From the cell containing the given text, extract its center point as [x, y] coordinate. 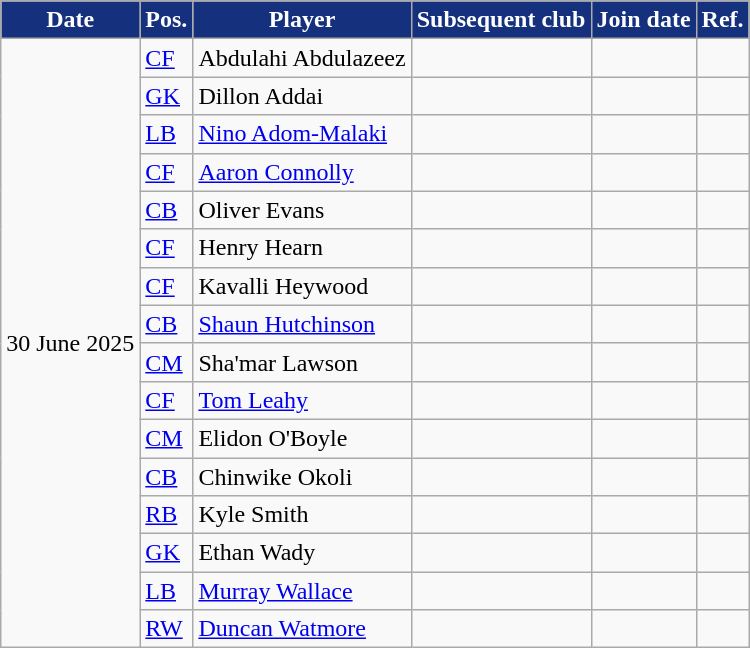
Elidon O'Boyle [302, 438]
Pos. [166, 20]
Shaun Hutchinson [302, 324]
Duncan Watmore [302, 629]
Ethan Wady [302, 553]
Dillon Addai [302, 96]
Ref. [722, 20]
Player [302, 20]
Subsequent club [501, 20]
Murray Wallace [302, 591]
Abdulahi Abdulazeez [302, 58]
RW [166, 629]
Nino Adom-Malaki [302, 134]
RB [166, 515]
Tom Leahy [302, 400]
Kyle Smith [302, 515]
Kavalli Heywood [302, 286]
Join date [644, 20]
Oliver Evans [302, 210]
Chinwike Okoli [302, 477]
Aaron Connolly [302, 172]
Sha'mar Lawson [302, 362]
30 June 2025 [70, 344]
Date [70, 20]
Henry Hearn [302, 248]
